Return (X, Y) of the center of cell containing provided text 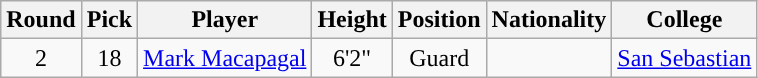
Nationality (549, 20)
College (684, 20)
6'2" (352, 58)
Position (439, 20)
Player (225, 20)
2 (41, 58)
Guard (439, 58)
Pick (109, 20)
Round (41, 20)
Height (352, 20)
Mark Macapagal (225, 58)
18 (109, 58)
San Sebastian (684, 58)
